Output the [X, Y] coordinate of the center of the cell containing the given text.  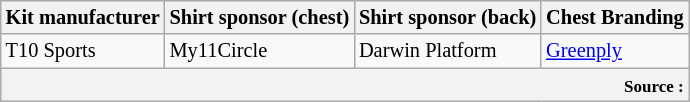
Greenply [614, 51]
Chest Branding [614, 17]
Kit manufacturer [83, 17]
T10 Sports [83, 51]
Shirt sponsor (chest) [260, 17]
Darwin Platform [448, 51]
Source : [345, 85]
Shirt sponsor (back) [448, 17]
My11Circle [260, 51]
